Output the (X, Y) coordinate of the center of the cell containing the given text.  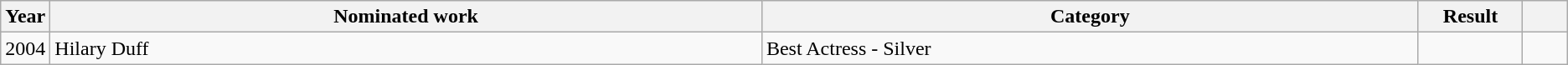
Category (1090, 17)
Nominated work (406, 17)
Year (25, 17)
Result (1471, 17)
2004 (25, 48)
Hilary Duff (406, 48)
Best Actress - Silver (1090, 48)
